From the cell containing the given text, extract its center point as (X, Y) coordinate. 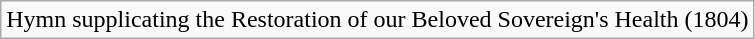
Hymn supplicating the Restoration of our Beloved Sovereign's Health (1804) (378, 20)
